Return the [x, y] coordinate for the center point of the cell that contains the specified text.  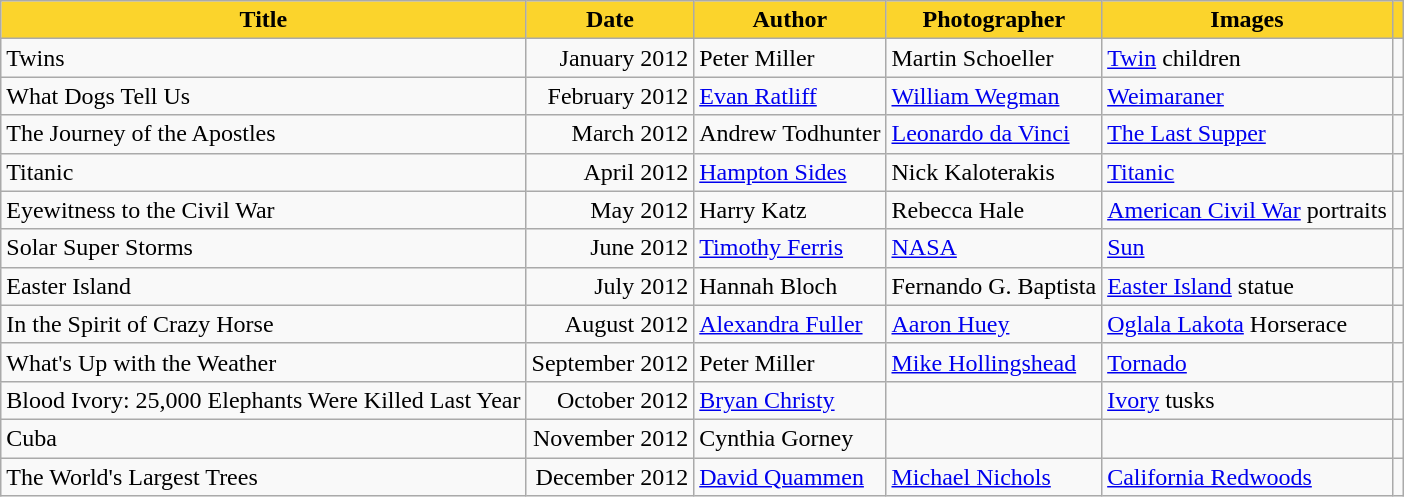
Solar Super Storms [264, 248]
September 2012 [610, 362]
May 2012 [610, 210]
November 2012 [610, 438]
Nick Kaloterakis [994, 172]
Cuba [264, 438]
Sun [1248, 248]
The Journey of the Apostles [264, 134]
Harry Katz [790, 210]
What Dogs Tell Us [264, 96]
Fernando G. Baptista [994, 286]
Mike Hollingshead [994, 362]
Bryan Christy [790, 400]
Hampton Sides [790, 172]
Michael Nichols [994, 477]
July 2012 [610, 286]
Rebecca Hale [994, 210]
The Last Supper [1248, 134]
January 2012 [610, 58]
February 2012 [610, 96]
Hannah Bloch [790, 286]
Aaron Huey [994, 324]
Eyewitness to the Civil War [264, 210]
Photographer [994, 20]
Andrew Todhunter [790, 134]
March 2012 [610, 134]
California Redwoods [1248, 477]
August 2012 [610, 324]
Twins [264, 58]
Timothy Ferris [790, 248]
Tornado [1248, 362]
In the Spirit of Crazy Horse [264, 324]
Leonardo da Vinci [994, 134]
NASA [994, 248]
David Quammen [790, 477]
Cynthia Gorney [790, 438]
Easter Island [264, 286]
Author [790, 20]
American Civil War portraits [1248, 210]
October 2012 [610, 400]
What's Up with the Weather [264, 362]
Ivory tusks [1248, 400]
December 2012 [610, 477]
Oglala Lakota Horserace [1248, 324]
Alexandra Fuller [790, 324]
Weimaraner [1248, 96]
Images [1248, 20]
Easter Island statue [1248, 286]
William Wegman [994, 96]
Title [264, 20]
April 2012 [610, 172]
June 2012 [610, 248]
Blood Ivory: 25,000 Elephants Were Killed Last Year [264, 400]
Evan Ratliff [790, 96]
Martin Schoeller [994, 58]
The World's Largest Trees [264, 477]
Twin children [1248, 58]
Date [610, 20]
